Identify which cell holds the provided text, then report its [X, Y] central coordinate. 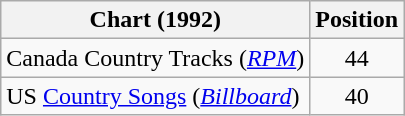
Canada Country Tracks (RPM) [156, 58]
40 [357, 96]
Position [357, 20]
Chart (1992) [156, 20]
US Country Songs (Billboard) [156, 96]
44 [357, 58]
